Provide the [X, Y] coordinate of the cell's center where the given text is located.  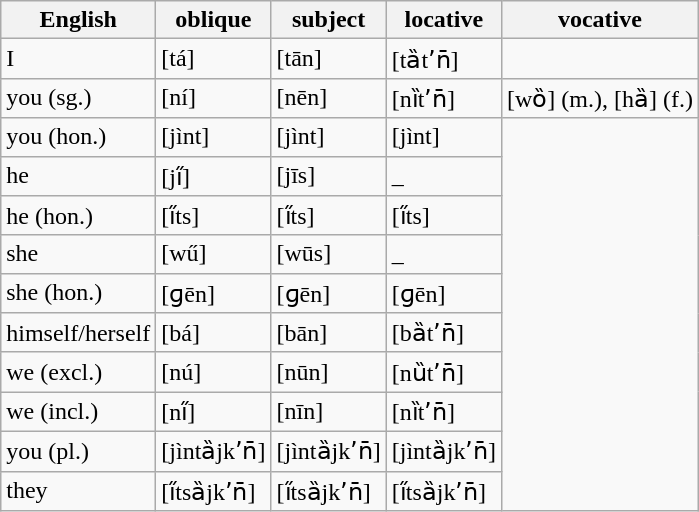
[wūs] [328, 254]
he (hon.) [78, 216]
[nēn] [328, 98]
[ní] [214, 98]
[jı̋] [214, 176]
[nīn] [328, 412]
you (hon.) [78, 137]
[bān] [328, 333]
they [78, 491]
[tān] [328, 59]
she (hon.) [78, 293]
[bȁtʼn̄] [444, 333]
I [78, 59]
[bá] [214, 333]
English [78, 20]
we (excl.) [78, 372]
you (sg.) [78, 98]
subject [328, 20]
you (pl.) [78, 451]
[tȁtʼn̄] [444, 59]
we (incl.) [78, 412]
himself/herself [78, 333]
oblique [214, 20]
locative [444, 20]
vocative [600, 20]
[nú] [214, 372]
he [78, 176]
she [78, 254]
[nūn] [328, 372]
[nı̋] [214, 412]
[tá] [214, 59]
[wű] [214, 254]
[jīs] [328, 176]
[nȕtʼn̄] [444, 372]
[wȍ] (m.), [hȁ] (f.) [600, 98]
